Scan for the cell matching the given text and deliver its [X, Y] coordinate at center. 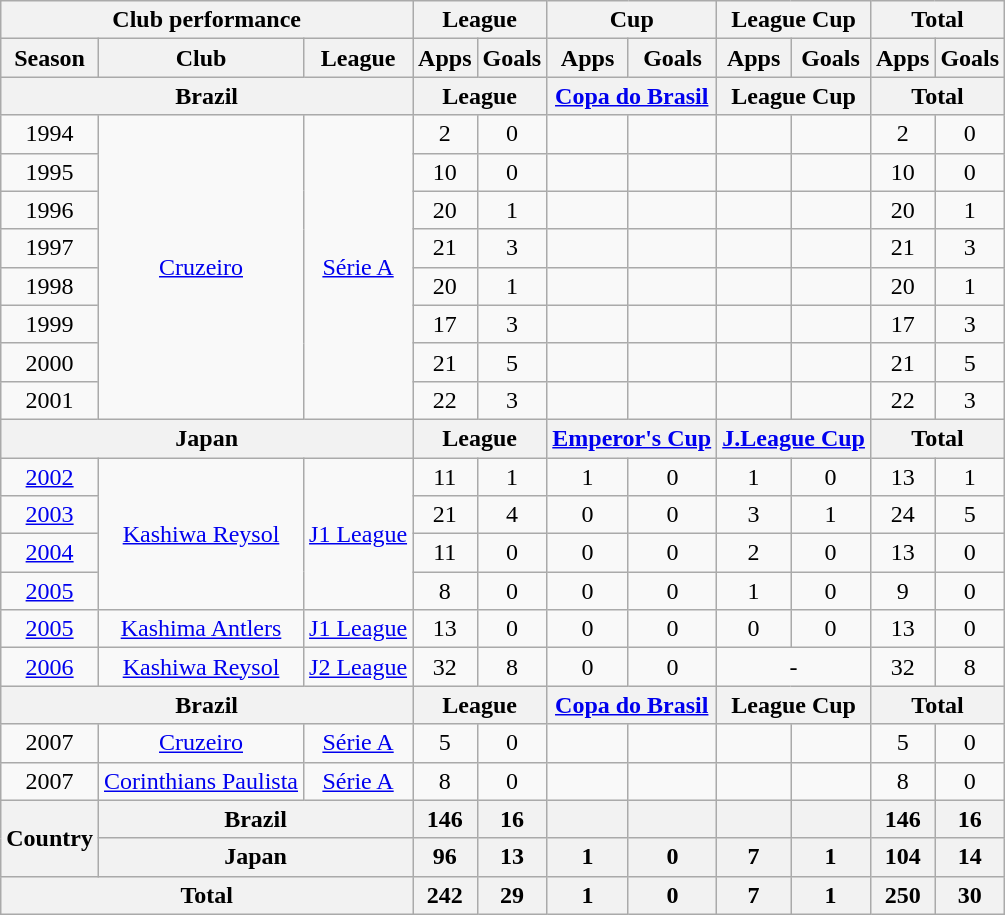
2004 [50, 553]
Country [50, 838]
Club [200, 58]
9 [902, 591]
1997 [50, 248]
24 [902, 515]
96 [445, 857]
1998 [50, 286]
14 [970, 857]
2003 [50, 515]
Corinthians Paulista [200, 781]
29 [512, 895]
250 [902, 895]
Season [50, 58]
Club performance [207, 20]
Cup [632, 20]
2006 [50, 667]
1999 [50, 324]
Emperor's Cup [632, 438]
1994 [50, 134]
J.League Cup [794, 438]
1996 [50, 210]
1995 [50, 172]
242 [445, 895]
Kashima Antlers [200, 629]
2001 [50, 400]
- [794, 667]
30 [970, 895]
2000 [50, 362]
104 [902, 857]
4 [512, 515]
2002 [50, 477]
J2 League [358, 667]
